Search for the cell housing the specified text and yield its (x, y) center coordinate. 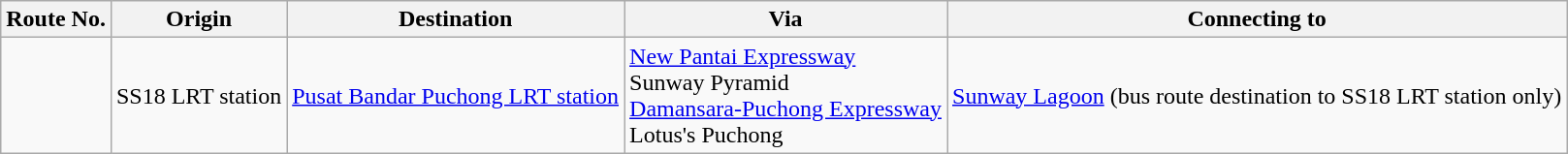
Destination (456, 19)
Route No. (56, 19)
Origin (198, 19)
Pusat Bandar Puchong LRT station (456, 95)
Via (785, 19)
New Pantai ExpresswaySunway PyramidDamansara-Puchong ExpresswayLotus's Puchong (785, 95)
Sunway Lagoon (bus route destination to SS18 LRT station only) (1257, 95)
Connecting to (1257, 19)
SS18 LRT station (198, 95)
